Return (x, y) of the center of cell containing provided text 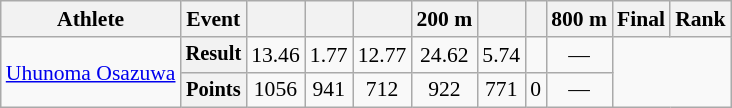
800 m (579, 19)
13.46 (276, 55)
Uhunoma Osazuwa (91, 72)
Rank (700, 19)
Points (214, 90)
Event (214, 19)
Result (214, 55)
1056 (276, 90)
Final (641, 19)
771 (501, 90)
24.62 (444, 55)
200 m (444, 19)
922 (444, 90)
Athlete (91, 19)
712 (382, 90)
12.77 (382, 55)
0 (536, 90)
941 (329, 90)
1.77 (329, 55)
5.74 (501, 55)
